Pinpoint the cell where the given text exists, returning its [x, y] midpoint coordinate. 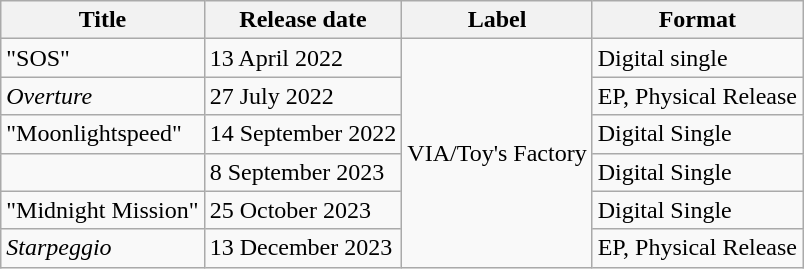
"SOS" [102, 58]
8 September 2023 [303, 172]
Format [697, 20]
"Midnight Mission" [102, 210]
Digital single [697, 58]
Release date [303, 20]
Label [497, 20]
27 July 2022 [303, 96]
13 April 2022 [303, 58]
"Moonlightspeed" [102, 134]
VIA/Toy's Factory [497, 153]
Starpeggio [102, 248]
13 December 2023 [303, 248]
Title [102, 20]
25 October 2023 [303, 210]
Overture [102, 96]
14 September 2022 [303, 134]
